Detect which cell encompasses the target text, then output its (X, Y) center coordinate. 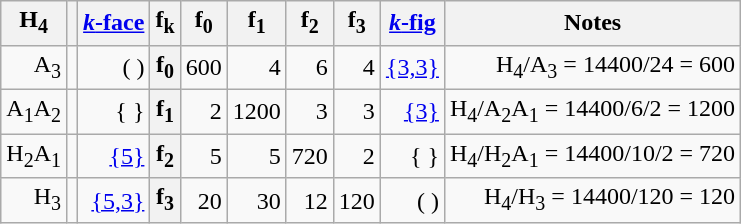
720 (310, 156)
H4/H3 = 14400/120 = 120 (592, 200)
H4 (34, 23)
{5} (114, 156)
H4/H2A1 = 14400/10/2 = 720 (592, 156)
k-face (114, 23)
H3 (34, 200)
600 (204, 67)
{5,3} (114, 200)
fk (165, 23)
H4/A3 = 14400/24 = 600 (592, 67)
{3,3} (412, 67)
6 (310, 67)
20 (204, 200)
H2A1 (34, 156)
{3} (412, 111)
A1A2 (34, 111)
30 (256, 200)
H4/A2A1 = 14400/6/2 = 1200 (592, 111)
12 (310, 200)
120 (356, 200)
A3 (34, 67)
1200 (256, 111)
Notes (592, 23)
k-fig (412, 23)
